Return the (X, Y) coordinate for the center point of the cell that contains the specified text.  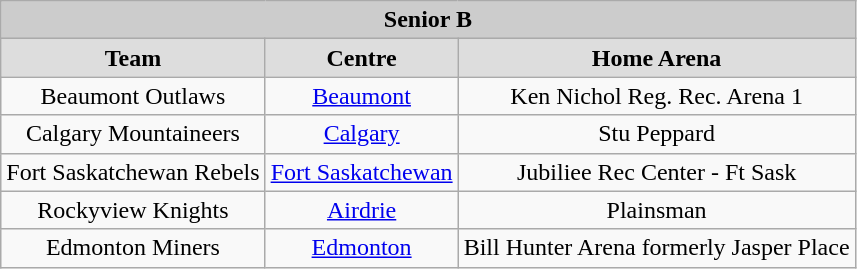
Calgary (362, 134)
Airdrie (362, 210)
Team (133, 58)
Edmonton Miners (133, 248)
Jubiliee Rec Center - Ft Sask (656, 172)
Fort Saskatchewan Rebels (133, 172)
Stu Peppard (656, 134)
Fort Saskatchewan (362, 172)
Edmonton (362, 248)
Ken Nichol Reg. Rec. Arena 1 (656, 96)
Calgary Mountaineers (133, 134)
Centre (362, 58)
Plainsman (656, 210)
Beaumont (362, 96)
Senior B (428, 20)
Beaumont Outlaws (133, 96)
Bill Hunter Arena formerly Jasper Place (656, 248)
Rockyview Knights (133, 210)
Home Arena (656, 58)
